Output the (X, Y) coordinate of the center of the cell containing the given text.  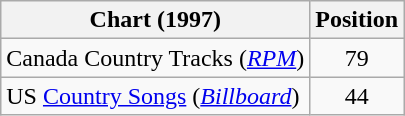
Position (357, 20)
Chart (1997) (156, 20)
US Country Songs (Billboard) (156, 96)
Canada Country Tracks (RPM) (156, 58)
44 (357, 96)
79 (357, 58)
